From the cell containing the given text, extract its center point as [x, y] coordinate. 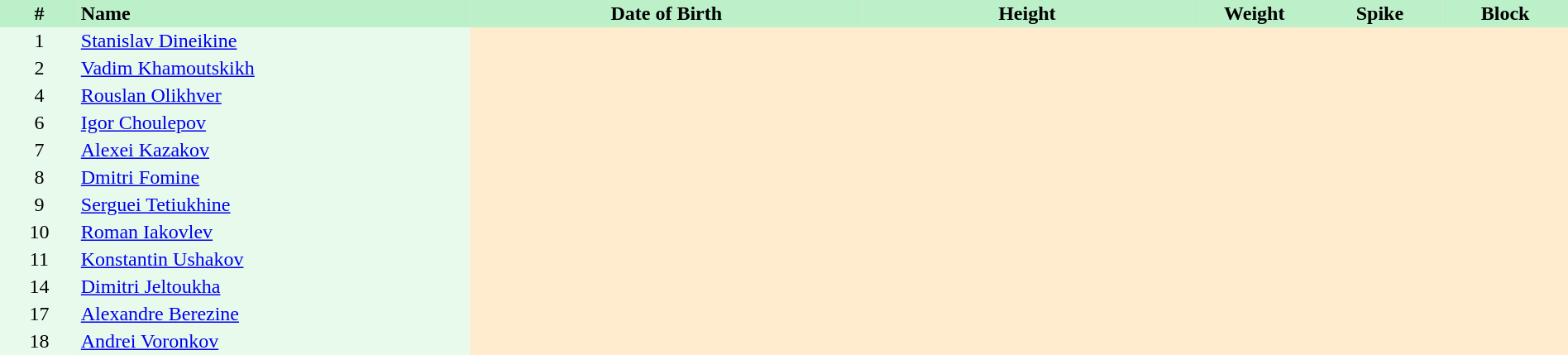
Andrei Voronkov [275, 341]
6 [40, 122]
Height [1027, 13]
9 [40, 205]
14 [40, 286]
Rouslan Olikhver [275, 96]
Konstantin Ushakov [275, 260]
17 [40, 314]
Igor Choulepov [275, 122]
Serguei Tetiukhine [275, 205]
7 [40, 151]
Dmitri Fomine [275, 177]
11 [40, 260]
# [40, 13]
Roman Iakovlev [275, 232]
18 [40, 341]
Weight [1255, 13]
Vadim Khamoutskikh [275, 68]
Alexandre Berezine [275, 314]
8 [40, 177]
Date of Birth [667, 13]
Alexei Kazakov [275, 151]
Block [1505, 13]
1 [40, 41]
4 [40, 96]
Name [275, 13]
Stanislav Dineikine [275, 41]
Dimitri Jeltoukha [275, 286]
2 [40, 68]
Spike [1380, 13]
10 [40, 232]
